Extract the [x, y] coordinate from the center of the cell holding the provided text.  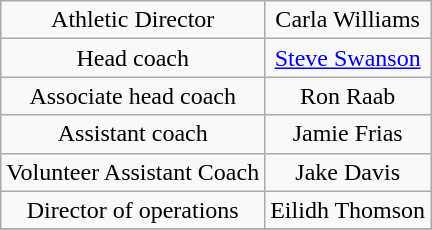
Head coach [133, 58]
Jake Davis [348, 172]
Steve Swanson [348, 58]
Ron Raab [348, 96]
Eilidh Thomson [348, 210]
Director of operations [133, 210]
Associate head coach [133, 96]
Volunteer Assistant Coach [133, 172]
Jamie Frias [348, 134]
Assistant coach [133, 134]
Carla Williams [348, 20]
Athletic Director [133, 20]
